Provide the [x, y] coordinate of the cell's center where the given text is located.  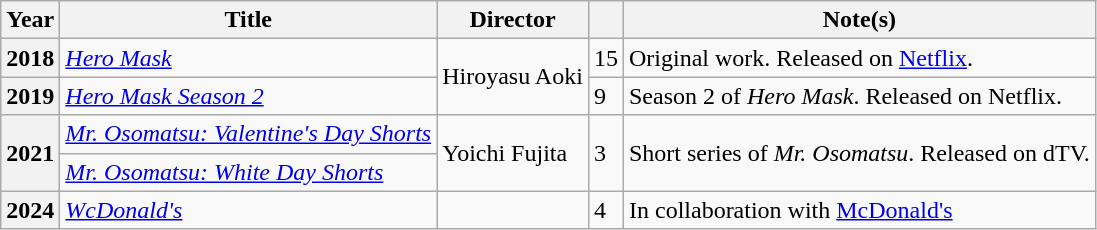
2024 [30, 210]
Original work. Released on Netflix. [859, 58]
Season 2 of Hero Mask. Released on Netflix. [859, 96]
Director [513, 20]
2021 [30, 153]
Hero Mask [248, 58]
Title [248, 20]
Note(s) [859, 20]
Mr. Osomatsu: Valentine's Day Shorts [248, 134]
2019 [30, 96]
Short series of Mr. Osomatsu. Released on dTV. [859, 153]
15 [606, 58]
In collaboration with McDonald's [859, 210]
Hero Mask Season 2 [248, 96]
Mr. Osomatsu: White Day Shorts [248, 172]
4 [606, 210]
2018 [30, 58]
Hiroyasu Aoki [513, 77]
WcDonald's [248, 210]
Yoichi Fujita [513, 153]
3 [606, 153]
9 [606, 96]
Year [30, 20]
